Scan for the cell matching the given text and deliver its (X, Y) coordinate at center. 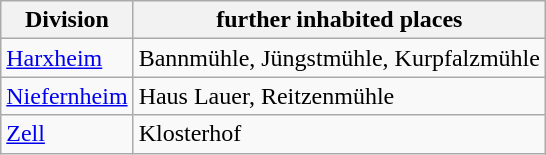
Niefernheim (67, 96)
Bannmühle, Jüngstmühle, Kurpfalzmühle (339, 58)
Division (67, 20)
Harxheim (67, 58)
Haus Lauer, Reitzenmühle (339, 96)
Klosterhof (339, 134)
further inhabited places (339, 20)
Zell (67, 134)
